Identify which cell holds the provided text, then report its [X, Y] central coordinate. 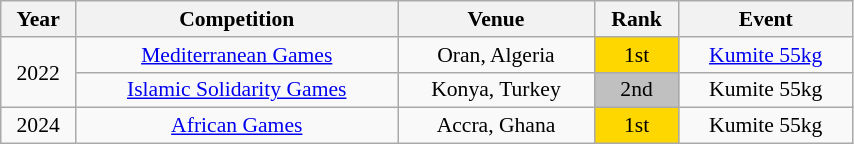
Year [38, 19]
Oran, Algeria [496, 55]
Konya, Turkey [496, 90]
Rank [636, 19]
Competition [237, 19]
African Games [237, 126]
2022 [38, 72]
Mediterranean Games [237, 55]
Islamic Solidarity Games [237, 90]
Accra, Ghana [496, 126]
2024 [38, 126]
2nd [636, 90]
Event [766, 19]
Venue [496, 19]
